Extract the [X, Y] coordinate from the center of the cell holding the provided text.  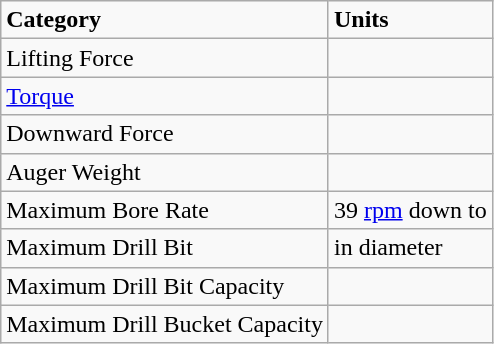
Downward Force [165, 134]
Torque [165, 96]
39 rpm down to [410, 210]
in diameter [410, 248]
Lifting Force [165, 58]
Maximum Drill Bit [165, 248]
Units [410, 20]
Maximum Drill Bucket Capacity [165, 324]
Maximum Bore Rate [165, 210]
Auger Weight [165, 172]
Category [165, 20]
Maximum Drill Bit Capacity [165, 286]
